Return [X, Y] of the center of cell containing provided text 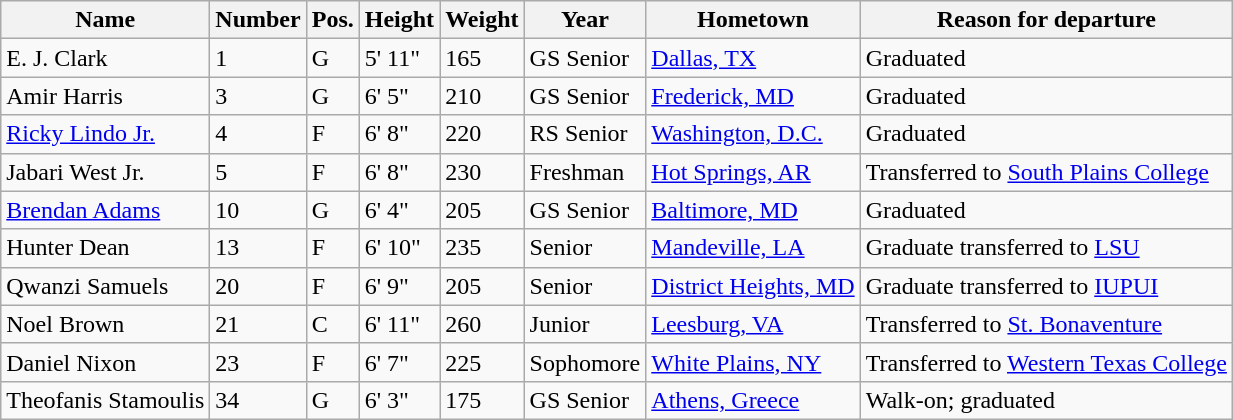
Amir Harris [106, 96]
Transferred to South Plains College [1046, 172]
20 [258, 286]
6' 7" [399, 362]
220 [482, 134]
225 [482, 362]
Brendan Adams [106, 210]
260 [482, 324]
34 [258, 400]
Number [258, 20]
165 [482, 58]
6' 11" [399, 324]
6' 10" [399, 248]
6' 9" [399, 286]
Hunter Dean [106, 248]
White Plains, NY [753, 362]
175 [482, 400]
Freshman [585, 172]
13 [258, 248]
210 [482, 96]
RS Senior [585, 134]
235 [482, 248]
District Heights, MD [753, 286]
23 [258, 362]
E. J. Clark [106, 58]
Year [585, 20]
Frederick, MD [753, 96]
6' 3" [399, 400]
Jabari West Jr. [106, 172]
Name [106, 20]
230 [482, 172]
4 [258, 134]
Transferred to St. Bonaventure [1046, 324]
Leesburg, VA [753, 324]
Weight [482, 20]
Noel Brown [106, 324]
Graduate transferred to LSU [1046, 248]
Transferred to Western Texas College [1046, 362]
C [332, 324]
Walk-on; graduated [1046, 400]
Mandeville, LA [753, 248]
Junior [585, 324]
Qwanzi Samuels [106, 286]
Height [399, 20]
6' 5" [399, 96]
Dallas, TX [753, 58]
6' 4" [399, 210]
Pos. [332, 20]
3 [258, 96]
21 [258, 324]
Reason for departure [1046, 20]
Washington, D.C. [753, 134]
Daniel Nixon [106, 362]
Theofanis Stamoulis [106, 400]
5' 11" [399, 58]
Graduate transferred to IUPUI [1046, 286]
Hometown [753, 20]
10 [258, 210]
Hot Springs, AR [753, 172]
1 [258, 58]
Ricky Lindo Jr. [106, 134]
Athens, Greece [753, 400]
5 [258, 172]
Sophomore [585, 362]
Baltimore, MD [753, 210]
